For the text-containing cell, return its midpoint in (X, Y) coordinate format. 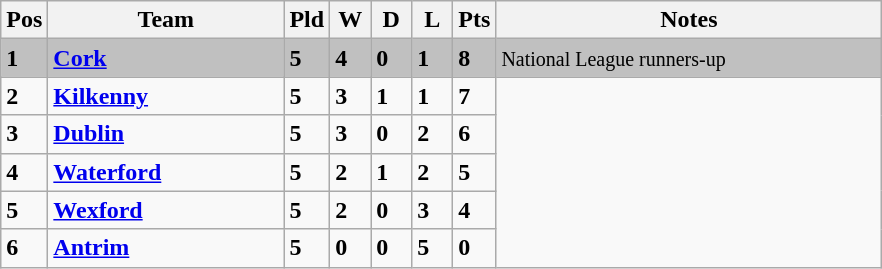
Notes (689, 20)
Pos (24, 20)
7 (474, 96)
Team (166, 20)
Pld (307, 20)
Pts (474, 20)
Waterford (166, 172)
W (350, 20)
L (432, 20)
Cork (166, 58)
National League runners-up (689, 58)
D (392, 20)
8 (474, 58)
Dublin (166, 134)
Wexford (166, 210)
Kilkenny (166, 96)
Antrim (166, 248)
